Locate the cell with the specified text and output its (X, Y) center coordinate. 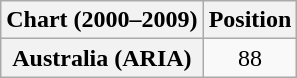
Chart (2000–2009) (102, 20)
Australia (ARIA) (102, 58)
88 (250, 58)
Position (250, 20)
